Provide the [x, y] coordinate of the cell's center where the given text is located.  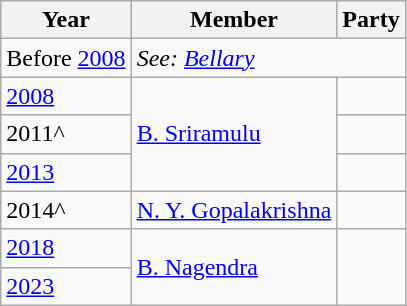
2008 [66, 96]
2013 [66, 172]
Party [371, 20]
2014^ [66, 210]
Member [234, 20]
Before 2008 [66, 58]
2011^ [66, 134]
2018 [66, 248]
B. Nagendra [234, 267]
See: Bellary [268, 58]
2023 [66, 286]
N. Y. Gopalakrishna [234, 210]
B. Sriramulu [234, 134]
Year [66, 20]
